Pinpoint the cell where the given text exists, returning its [X, Y] midpoint coordinate. 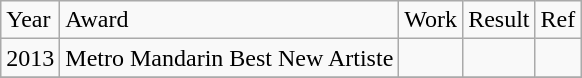
Metro Mandarin Best New Artiste [230, 58]
Ref [558, 20]
Award [230, 20]
2013 [30, 58]
Result [499, 20]
Year [30, 20]
Work [431, 20]
